For the text-containing cell, return its midpoint in [x, y] coordinate format. 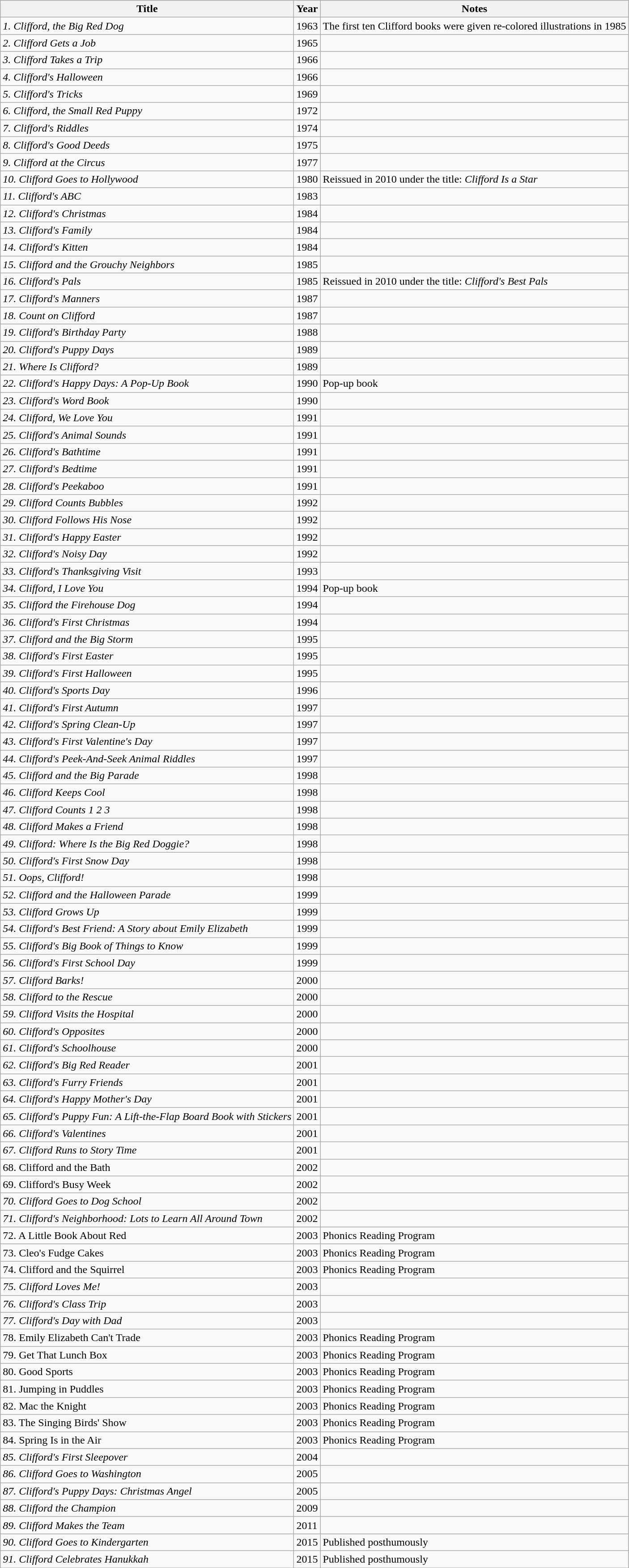
8. Clifford's Good Deeds [147, 145]
10. Clifford Goes to Hollywood [147, 179]
61. Clifford's Schoolhouse [147, 1048]
16. Clifford's Pals [147, 282]
39. Clifford's First Halloween [147, 673]
44. Clifford's Peek-And-Seek Animal Riddles [147, 759]
75. Clifford Loves Me! [147, 1286]
17. Clifford's Manners [147, 299]
66. Clifford's Valentines [147, 1133]
51. Oops, Clifford! [147, 878]
87. Clifford's Puppy Days: Christmas Angel [147, 1491]
76. Clifford's Class Trip [147, 1304]
The first ten Clifford books were given re-colored illustrations in 1985 [474, 26]
2. Clifford Gets a Job [147, 43]
83. The Singing Birds' Show [147, 1423]
70. Clifford Goes to Dog School [147, 1201]
13. Clifford's Family [147, 231]
36. Clifford's First Christmas [147, 622]
56. Clifford's First School Day [147, 963]
49. Clifford: Where Is the Big Red Doggie? [147, 844]
80. Good Sports [147, 1372]
Reissued in 2010 under the title: Clifford Is a Star [474, 179]
28. Clifford's Peekaboo [147, 486]
18. Count on Clifford [147, 316]
86. Clifford Goes to Washington [147, 1474]
1980 [307, 179]
1988 [307, 333]
79. Get That Lunch Box [147, 1355]
47. Clifford Counts 1 2 3 [147, 810]
27. Clifford's Bedtime [147, 469]
53. Clifford Grows Up [147, 912]
55. Clifford's Big Book of Things to Know [147, 946]
11. Clifford's ABC [147, 196]
1975 [307, 145]
46. Clifford Keeps Cool [147, 793]
65. Clifford's Puppy Fun: A Lift-the-Flap Board Book with Stickers [147, 1116]
35. Clifford the Firehouse Dog [147, 605]
62. Clifford's Big Red Reader [147, 1065]
78. Emily Elizabeth Can't Trade [147, 1338]
52. Clifford and the Halloween Parade [147, 895]
82. Mac the Knight [147, 1406]
73. Cleo's Fudge Cakes [147, 1252]
91. Clifford Celebrates Hanukkah [147, 1559]
2011 [307, 1525]
72. A Little Book About Red [147, 1235]
89. Clifford Makes the Team [147, 1525]
63. Clifford's Furry Friends [147, 1082]
1965 [307, 43]
31. Clifford's Happy Easter [147, 537]
21. Where Is Clifford? [147, 367]
1993 [307, 571]
43. Clifford's First Valentine's Day [147, 741]
12. Clifford's Christmas [147, 214]
24. Clifford, We Love You [147, 418]
2004 [307, 1457]
19. Clifford's Birthday Party [147, 333]
22. Clifford's Happy Days: A Pop-Up Book [147, 384]
84. Spring Is in the Air [147, 1440]
4. Clifford's Halloween [147, 77]
1977 [307, 162]
58. Clifford to the Rescue [147, 997]
1. Clifford, the Big Red Dog [147, 26]
3. Clifford Takes a Trip [147, 60]
60. Clifford's Opposites [147, 1031]
29. Clifford Counts Bubbles [147, 503]
41. Clifford's First Autumn [147, 707]
Reissued in 2010 under the title: Clifford's Best Pals [474, 282]
20. Clifford's Puppy Days [147, 350]
1996 [307, 690]
25. Clifford's Animal Sounds [147, 435]
81. Jumping in Puddles [147, 1389]
45. Clifford and the Big Parade [147, 776]
2009 [307, 1508]
90. Clifford Goes to Kindergarten [147, 1542]
1972 [307, 111]
1983 [307, 196]
88. Clifford the Champion [147, 1508]
64. Clifford's Happy Mother's Day [147, 1099]
71. Clifford's Neighborhood: Lots to Learn All Around Town [147, 1218]
54. Clifford's Best Friend: A Story about Emily Elizabeth [147, 929]
23. Clifford's Word Book [147, 401]
1963 [307, 26]
Title [147, 9]
69. Clifford's Busy Week [147, 1184]
59. Clifford Visits the Hospital [147, 1014]
85. Clifford's First Sleepover [147, 1457]
74. Clifford and the Squirrel [147, 1269]
50. Clifford's First Snow Day [147, 861]
15. Clifford and the Grouchy Neighbors [147, 265]
7. Clifford's Riddles [147, 128]
5. Clifford's Tricks [147, 94]
67. Clifford Runs to Story Time [147, 1150]
38. Clifford's First Easter [147, 656]
1974 [307, 128]
Year [307, 9]
1969 [307, 94]
26. Clifford's Bathtime [147, 452]
32. Clifford's Noisy Day [147, 554]
14. Clifford's Kitten [147, 248]
34. Clifford, I Love You [147, 588]
37. Clifford and the Big Storm [147, 639]
42. Clifford's Spring Clean-Up [147, 724]
40. Clifford's Sports Day [147, 690]
68. Clifford and the Bath [147, 1167]
30. Clifford Follows His Nose [147, 520]
48. Clifford Makes a Friend [147, 827]
33. Clifford's Thanksgiving Visit [147, 571]
6. Clifford, the Small Red Puppy [147, 111]
Notes [474, 9]
77. Clifford's Day with Dad [147, 1321]
9. Clifford at the Circus [147, 162]
57. Clifford Barks! [147, 980]
